Scan for the cell matching the given text and deliver its [x, y] coordinate at center. 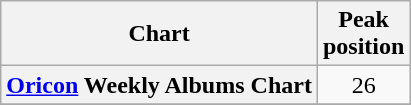
Oricon Weekly Albums Chart [160, 85]
Chart [160, 34]
26 [363, 85]
Peakposition [363, 34]
